Extract the (x, y) coordinate from the center of the cell holding the provided text.  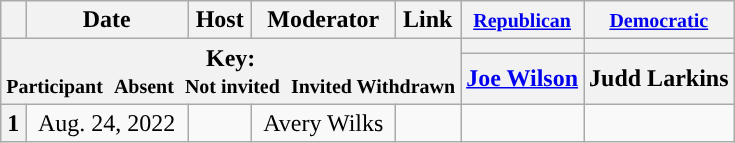
Host (220, 20)
Avery Wilks (324, 123)
Joe Wilson (522, 78)
Democratic (659, 20)
Date (107, 20)
Aug. 24, 2022 (107, 123)
Key: Participant Absent Not invited Invited Withdrawn (231, 72)
1 (14, 123)
Republican (522, 20)
Moderator (324, 20)
Judd Larkins (659, 78)
Link (428, 20)
